Search for the cell housing the specified text and yield its (X, Y) center coordinate. 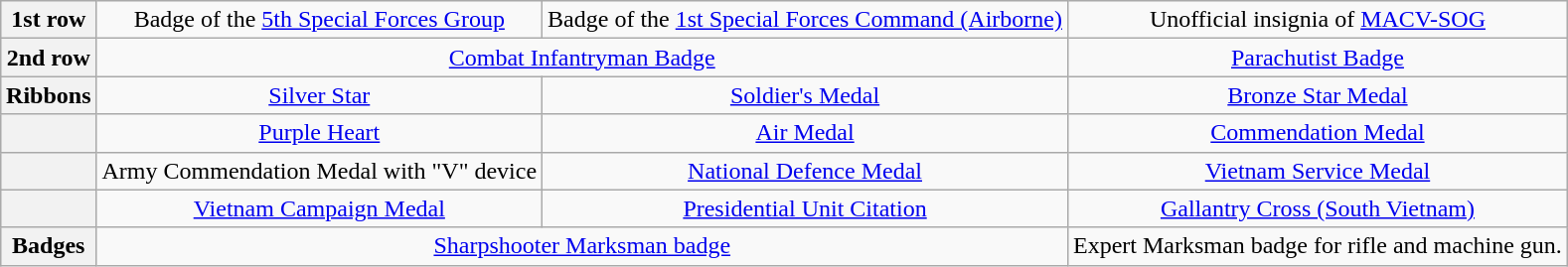
1st row (49, 20)
Bronze Star Medal (1318, 95)
Ribbons (49, 95)
Parachutist Badge (1318, 58)
Vietnam Service Medal (1318, 171)
Badge of the 5th Special Forces Group (320, 20)
Army Commendation Medal with "V" device (320, 171)
Unofficial insignia of MACV-SOG (1318, 20)
Vietnam Campaign Medal (320, 208)
Purple Heart (320, 133)
Sharpshooter Marksman badge (582, 246)
National Defence Medal (805, 171)
Badges (49, 246)
Expert Marksman badge for rifle and machine gun. (1318, 246)
Badge of the 1st Special Forces Command (Airborne) (805, 20)
Soldier's Medal (805, 95)
Presidential Unit Citation (805, 208)
Commendation Medal (1318, 133)
Silver Star (320, 95)
Gallantry Cross (South Vietnam) (1318, 208)
Air Medal (805, 133)
Combat Infantryman Badge (582, 58)
2nd row (49, 58)
